Locate the cell with the specified text and output its [X, Y] center coordinate. 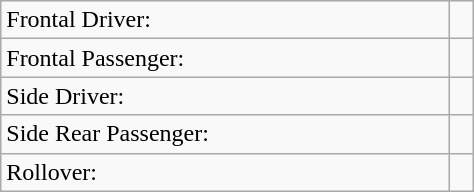
Side Rear Passenger: [226, 134]
Frontal Passenger: [226, 58]
Rollover: [226, 172]
Frontal Driver: [226, 20]
Side Driver: [226, 96]
